Locate the cell with the specified text and output its (X, Y) center coordinate. 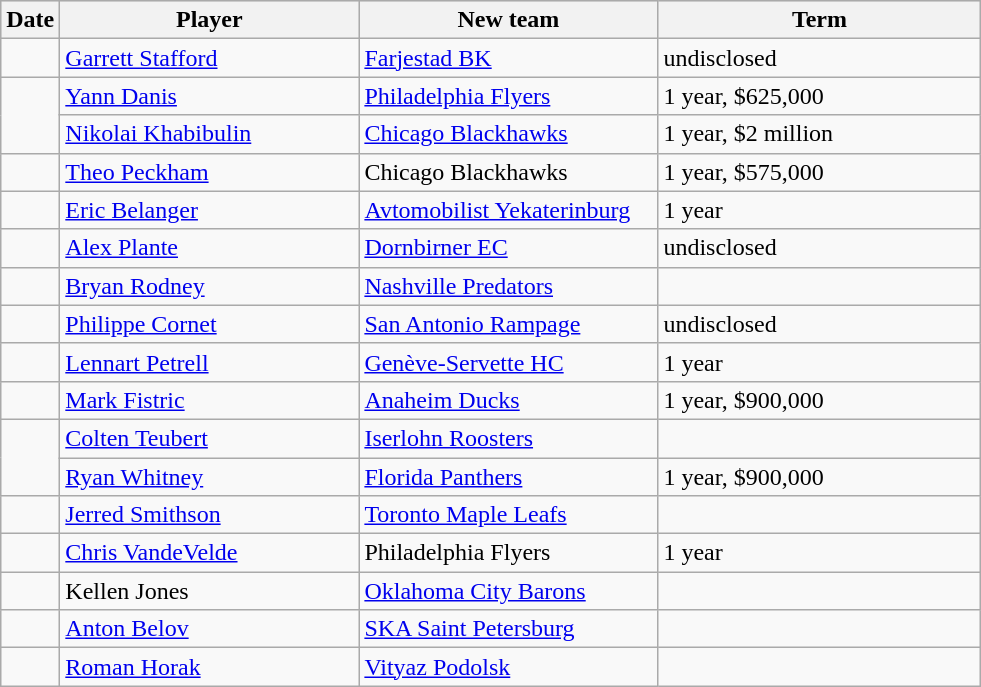
Term (820, 20)
Iserlohn Roosters (508, 438)
Oklahoma City Barons (508, 591)
Florida Panthers (508, 477)
Vityaz Podolsk (508, 667)
1 year, $625,000 (820, 96)
1 year, $575,000 (820, 172)
SKA Saint Petersburg (508, 629)
1 year, $2 million (820, 134)
Yann Danis (210, 96)
Bryan Rodney (210, 286)
Lennart Petrell (210, 362)
Nashville Predators (508, 286)
Theo Peckham (210, 172)
Jerred Smithson (210, 515)
Philippe Cornet (210, 324)
Anaheim Ducks (508, 400)
Kellen Jones (210, 591)
Nikolai Khabibulin (210, 134)
Avtomobilist Yekaterinburg (508, 210)
New team (508, 20)
Roman Horak (210, 667)
Chris VandeVelde (210, 553)
Player (210, 20)
Alex Plante (210, 248)
Mark Fistric (210, 400)
Genève-Servette HC (508, 362)
Eric Belanger (210, 210)
Garrett Stafford (210, 58)
Ryan Whitney (210, 477)
Date (30, 20)
Colten Teubert (210, 438)
Toronto Maple Leafs (508, 515)
Farjestad BK (508, 58)
Anton Belov (210, 629)
Dornbirner EC (508, 248)
San Antonio Rampage (508, 324)
